Identify which cell holds the provided text, then report its [x, y] central coordinate. 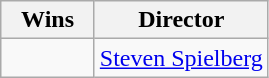
Wins [48, 20]
Steven Spielberg [181, 58]
Director [181, 20]
